From the cell containing the given text, extract its center point as (X, Y) coordinate. 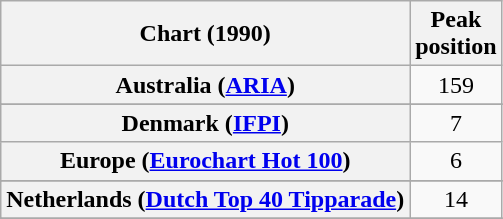
Netherlands (Dutch Top 40 Tipparade) (206, 199)
Australia (ARIA) (206, 85)
14 (456, 199)
6 (456, 161)
Peakposition (456, 34)
Chart (1990) (206, 34)
Denmark (IFPI) (206, 123)
Europe (Eurochart Hot 100) (206, 161)
159 (456, 85)
7 (456, 123)
